Scan for the cell matching the given text and deliver its [X, Y] coordinate at center. 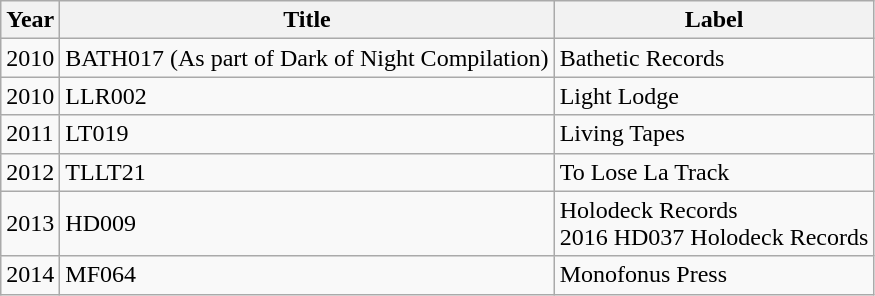
LT019 [307, 134]
Monofonus Press [714, 275]
Year [30, 20]
Holodeck Records2016 HD037 Holodeck Records [714, 224]
HD009 [307, 224]
LLR002 [307, 96]
2011 [30, 134]
BATH017 (As part of Dark of Night Compilation) [307, 58]
MF064 [307, 275]
2013 [30, 224]
2014 [30, 275]
Living Tapes [714, 134]
Light Lodge [714, 96]
2012 [30, 172]
Label [714, 20]
Bathetic Records [714, 58]
TLLT21 [307, 172]
Title [307, 20]
To Lose La Track [714, 172]
